Locate the cell with the specified text and output its [x, y] center coordinate. 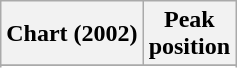
Chart (2002) [72, 34]
Peakposition [189, 34]
